Scan for the cell matching the given text and deliver its [x, y] coordinate at center. 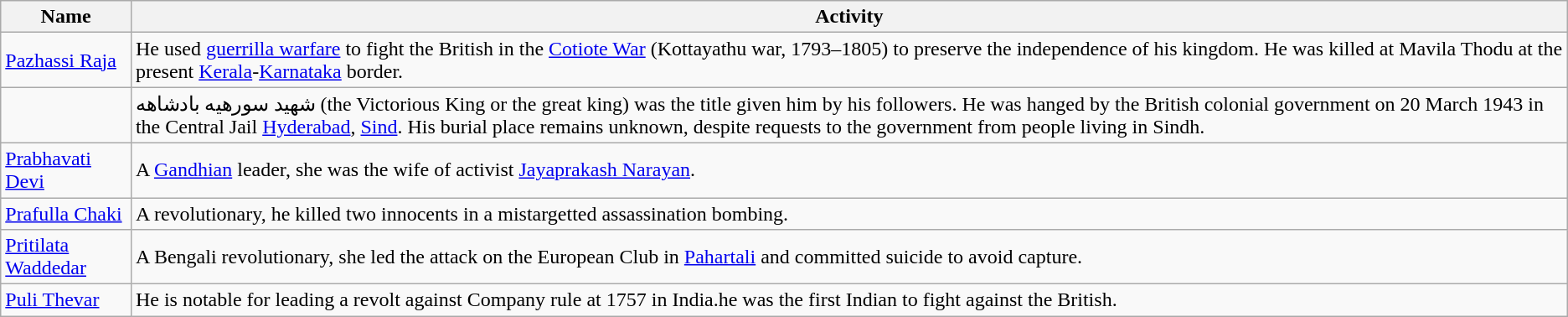
Name [66, 17]
Activity [849, 17]
Puli Thevar [66, 300]
Pritilata Waddedar [66, 257]
Pazhassi Raja [66, 60]
Prabhavati Devi [66, 169]
He is notable for leading a revolt against Company rule at 1757 in India.he was the first Indian to fight against the British. [849, 300]
Prafulla Chaki [66, 214]
A Gandhian leader, she was the wife of activist Jayaprakash Narayan. [849, 169]
A revolutionary, he killed two innocents in a mistargetted assassination bombing. [849, 214]
A Bengali revolutionary, she led the attack on the European Club in Pahartali and committed suicide to avoid capture. [849, 257]
